Detect which cell encompasses the target text, then output its (X, Y) center coordinate. 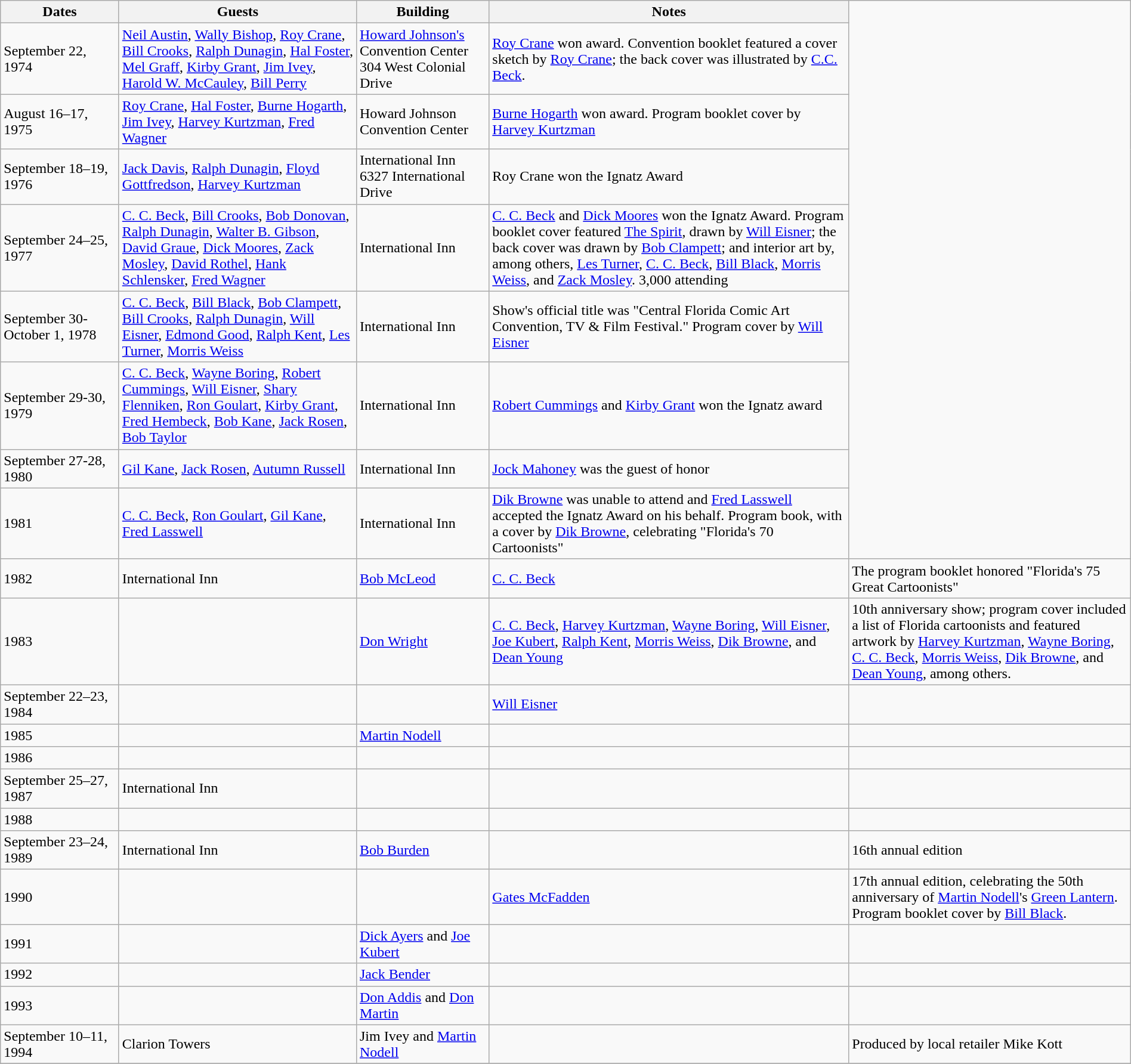
Produced by local retailer Mike Kott (990, 1044)
Clarion Towers (237, 1044)
Jim Ivey and Martin Nodell (422, 1044)
September 22, 1974 (60, 58)
Guests (237, 12)
1985 (60, 735)
C. C. Beck, Ron Goulart, Gil Kane, Fred Lasswell (237, 524)
September 22–23, 1984 (60, 704)
1981 (60, 524)
Roy Crane, Hal Foster, Burne Hogarth, Jim Ivey, Harvey Kurtzman, Fred Wagner (237, 122)
Dates (60, 12)
September 29-30, 1979 (60, 406)
Dick Ayers and Joe Kubert (422, 944)
Howard Johnson's Convention Center 304 West Colonial Drive (422, 58)
Jack Bender (422, 975)
International Inn 6327 International Drive (422, 177)
Don Addis and Don Martin (422, 1006)
Roy Crane won the Ignatz Award (669, 177)
1986 (60, 758)
September 25–27, 1987 (60, 788)
1990 (60, 897)
The program booklet honored "Florida's 75 Great Cartoonists" (990, 579)
Neil Austin, Wally Bishop, Roy Crane, Bill Crooks, Ralph Dunagin, Hal Foster, Mel Graff, Kirby Grant, Jim Ivey, Harold W. McCauley, Bill Perry (237, 58)
Jack Davis, Ralph Dunagin, Floyd Gottfredson, Harvey Kurtzman (237, 177)
Robert Cummings and Kirby Grant won the Ignatz award (669, 406)
September 24–25, 1977 (60, 248)
Howard Johnson Convention Center (422, 122)
C. C. Beck, Wayne Boring, Robert Cummings, Will Eisner, Shary Flenniken, Ron Goulart, Kirby Grant, Fred Hembeck, Bob Kane, Jack Rosen, Bob Taylor (237, 406)
September 23–24, 1989 (60, 850)
1982 (60, 579)
Will Eisner (669, 704)
1991 (60, 944)
September 27-28, 1980 (60, 469)
Show's official title was "Central Florida Comic Art Convention, TV & Film Festival." Program cover by Will Eisner (669, 327)
C. C. Beck, Harvey Kurtzman, Wayne Boring, Will Eisner, Joe Kubert, Ralph Kent, Morris Weiss, Dik Browne, and Dean Young (669, 641)
Notes (669, 12)
C. C. Beck, Bill Black, Bob Clampett, Bill Crooks, Ralph Dunagin, Will Eisner, Edmond Good, Ralph Kent, Les Turner, Morris Weiss (237, 327)
Gil Kane, Jack Rosen, Autumn Russell (237, 469)
Burne Hogarth won award. Program booklet cover by Harvey Kurtzman (669, 122)
Jock Mahoney was the guest of honor (669, 469)
September 10–11, 1994 (60, 1044)
Roy Crane won award. Convention booklet featured a cover sketch by Roy Crane; the back cover was illustrated by C.C. Beck. (669, 58)
1983 (60, 641)
Bob Burden (422, 850)
Don Wright (422, 641)
1988 (60, 819)
August 16–17, 1975 (60, 122)
Gates McFadden (669, 897)
17th annual edition, celebrating the 50th anniversary of Martin Nodell's Green Lantern. Program booklet cover by Bill Black. (990, 897)
September 18–19, 1976 (60, 177)
Building (422, 12)
Martin Nodell (422, 735)
1993 (60, 1006)
16th annual edition (990, 850)
1992 (60, 975)
September 30-October 1, 1978 (60, 327)
C. C. Beck (669, 579)
Bob McLeod (422, 579)
